Search for the cell housing the specified text and yield its (X, Y) center coordinate. 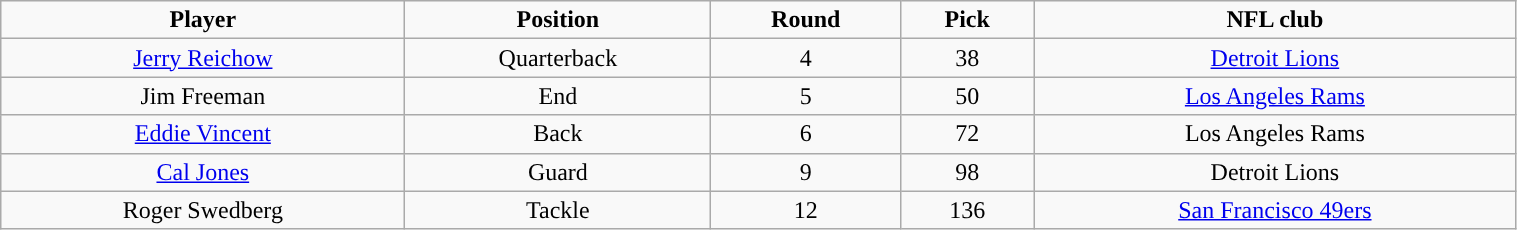
98 (968, 172)
136 (968, 210)
Roger Swedberg (203, 210)
50 (968, 96)
Cal Jones (203, 172)
Back (558, 134)
San Francisco 49ers (1275, 210)
Quarterback (558, 58)
Jim Freeman (203, 96)
NFL club (1275, 20)
Eddie Vincent (203, 134)
12 (806, 210)
5 (806, 96)
72 (968, 134)
Guard (558, 172)
Jerry Reichow (203, 58)
Player (203, 20)
38 (968, 58)
Round (806, 20)
6 (806, 134)
4 (806, 58)
Tackle (558, 210)
Position (558, 20)
End (558, 96)
Pick (968, 20)
9 (806, 172)
